Identify which cell holds the provided text, then report its (x, y) central coordinate. 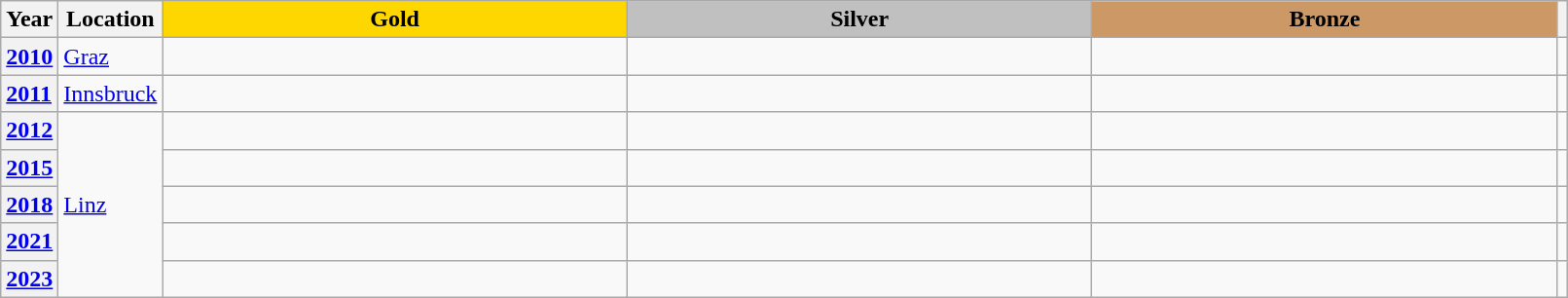
Graz (111, 56)
2011 (29, 93)
2012 (29, 130)
Location (111, 19)
2021 (29, 242)
Linz (111, 205)
2010 (29, 56)
2018 (29, 205)
Bronze (1325, 19)
Year (29, 19)
Gold (395, 19)
2015 (29, 168)
Innsbruck (111, 93)
2023 (29, 279)
Silver (859, 19)
